Output the (X, Y) coordinate of the center of the cell containing the given text.  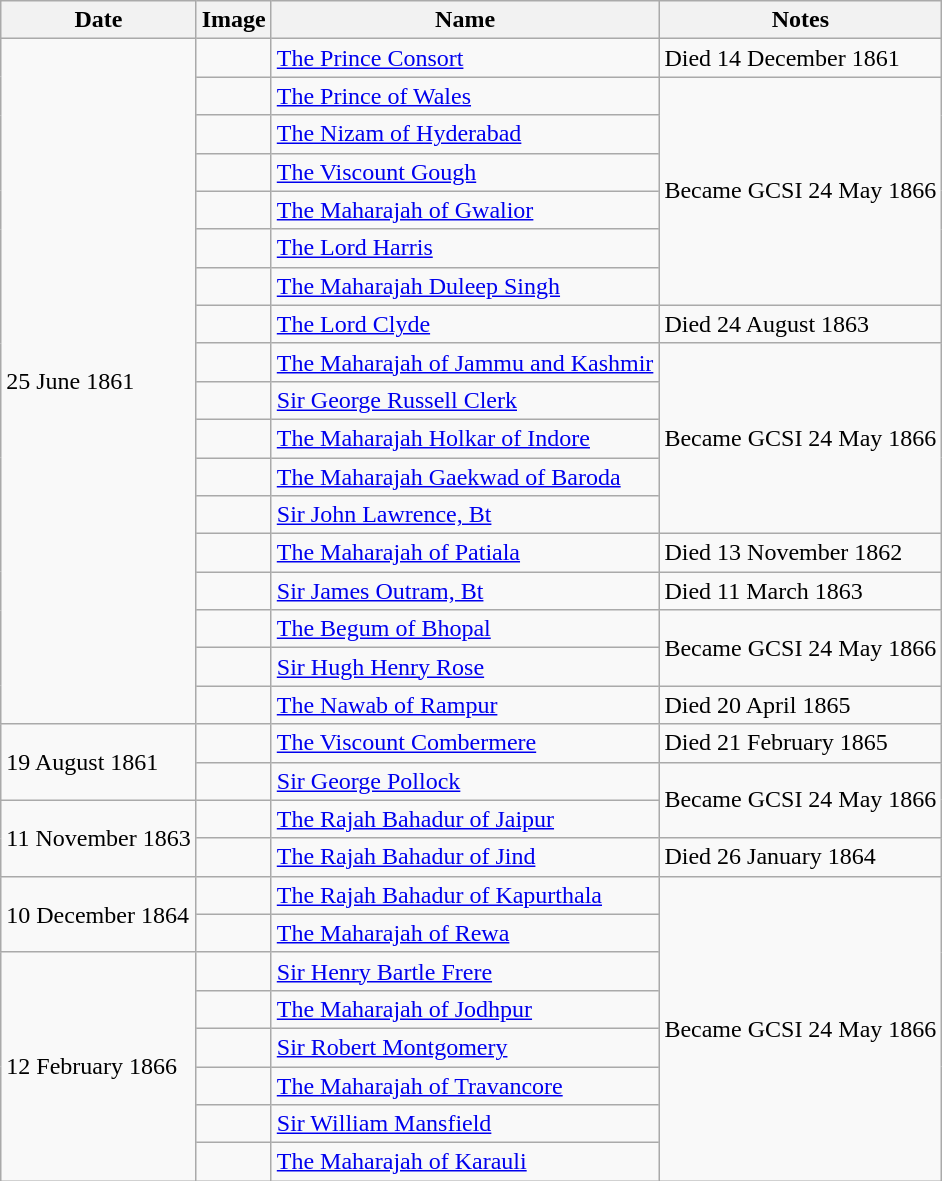
The Begum of Bhopal (465, 629)
The Nawab of Rampur (465, 705)
The Maharajah of Jodhpur (465, 1009)
The Prince of Wales (465, 96)
Name (465, 20)
Sir Hugh Henry Rose (465, 667)
Image (234, 20)
12 February 1866 (98, 1066)
19 August 1861 (98, 762)
Sir George Russell Clerk (465, 400)
The Nizam of Hyderabad (465, 134)
The Lord Clyde (465, 324)
10 December 1864 (98, 914)
Died 20 April 1865 (800, 705)
Notes (800, 20)
Died 24 August 1863 (800, 324)
Died 11 March 1863 (800, 591)
The Viscount Combermere (465, 743)
The Maharajah of Gwalior (465, 210)
The Maharajah Holkar of Indore (465, 438)
The Maharajah of Jammu and Kashmir (465, 362)
The Maharajah of Travancore (465, 1085)
The Maharajah of Patiala (465, 553)
Date (98, 20)
The Maharajah Gaekwad of Baroda (465, 477)
The Prince Consort (465, 58)
Died 13 November 1862 (800, 553)
Sir George Pollock (465, 781)
Died 26 January 1864 (800, 857)
Sir Robert Montgomery (465, 1047)
The Viscount Gough (465, 172)
Died 21 February 1865 (800, 743)
The Maharajah of Rewa (465, 933)
Sir James Outram, Bt (465, 591)
Sir William Mansfield (465, 1124)
11 November 1863 (98, 838)
The Rajah Bahadur of Kapurthala (465, 895)
The Lord Harris (465, 248)
The Rajah Bahadur of Jaipur (465, 819)
The Rajah Bahadur of Jind (465, 857)
Died 14 December 1861 (800, 58)
Sir Henry Bartle Frere (465, 971)
The Maharajah Duleep Singh (465, 286)
25 June 1861 (98, 382)
The Maharajah of Karauli (465, 1162)
Sir John Lawrence, Bt (465, 515)
